From the cell containing the given text, extract its center point as (x, y) coordinate. 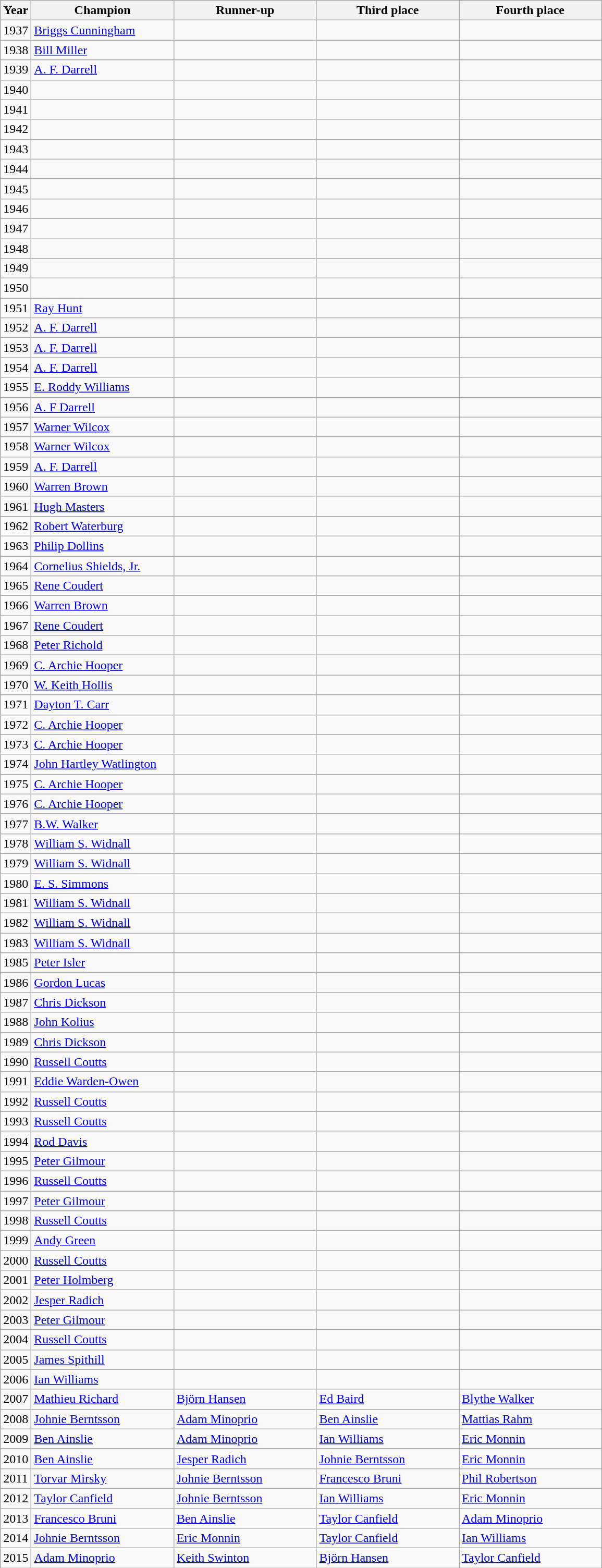
2005 (16, 1359)
1937 (16, 30)
1985 (16, 963)
1950 (16, 288)
1958 (16, 447)
Ray Hunt (103, 308)
1988 (16, 1022)
1956 (16, 407)
Peter Richold (103, 645)
1946 (16, 209)
1997 (16, 1200)
2012 (16, 1498)
1971 (16, 705)
Peter Isler (103, 963)
1959 (16, 467)
John Kolius (103, 1022)
1962 (16, 526)
1938 (16, 50)
1967 (16, 626)
2001 (16, 1280)
2014 (16, 1538)
1993 (16, 1121)
Ed Baird (388, 1399)
2008 (16, 1419)
1957 (16, 427)
1986 (16, 983)
1965 (16, 586)
1939 (16, 70)
1961 (16, 506)
1944 (16, 169)
Third place (388, 10)
E. S. Simmons (103, 884)
Cornelius Shields, Jr. (103, 566)
Robert Waterburg (103, 526)
1968 (16, 645)
Peter Holmberg (103, 1280)
1972 (16, 725)
1994 (16, 1141)
1952 (16, 328)
1981 (16, 903)
James Spithill (103, 1359)
Mathieu Richard (103, 1399)
1969 (16, 665)
1964 (16, 566)
1977 (16, 824)
1979 (16, 863)
Hugh Masters (103, 506)
Keith Swinton (245, 1558)
1975 (16, 784)
1949 (16, 268)
1945 (16, 189)
2000 (16, 1260)
W. Keith Hollis (103, 685)
1999 (16, 1241)
2004 (16, 1340)
Dayton T. Carr (103, 705)
E. Roddy Williams (103, 387)
1998 (16, 1221)
1989 (16, 1042)
Torvar Mirsky (103, 1478)
1955 (16, 387)
1947 (16, 228)
1954 (16, 367)
Year (16, 10)
Rod Davis (103, 1141)
1980 (16, 884)
Champion (103, 10)
1960 (16, 486)
Runner-up (245, 10)
1991 (16, 1082)
2015 (16, 1558)
1948 (16, 249)
1953 (16, 348)
Andy Green (103, 1241)
1970 (16, 685)
Blythe Walker (530, 1399)
Fourth place (530, 10)
1987 (16, 1002)
1992 (16, 1101)
2007 (16, 1399)
1982 (16, 923)
2013 (16, 1518)
2006 (16, 1379)
Eddie Warden-Owen (103, 1082)
Philip Dollins (103, 546)
1976 (16, 804)
1963 (16, 546)
1973 (16, 744)
John Hartley Watlington (103, 764)
1942 (16, 129)
1941 (16, 109)
Phil Robertson (530, 1478)
1978 (16, 843)
1951 (16, 308)
1995 (16, 1161)
2003 (16, 1320)
Bill Miller (103, 50)
Briggs Cunningham (103, 30)
1943 (16, 149)
2009 (16, 1439)
1996 (16, 1181)
1940 (16, 90)
1990 (16, 1062)
A. F Darrell (103, 407)
1966 (16, 606)
2002 (16, 1300)
1983 (16, 943)
Mattias Rahm (530, 1419)
2010 (16, 1459)
1974 (16, 764)
Gordon Lucas (103, 983)
2011 (16, 1478)
B.W. Walker (103, 824)
